Extract the [x, y] coordinate from the center of the cell holding the provided text.  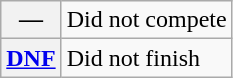
DNF [31, 58]
Did not finish [146, 58]
Did not compete [146, 20]
— [31, 20]
